From the cell containing the given text, extract its center point as [x, y] coordinate. 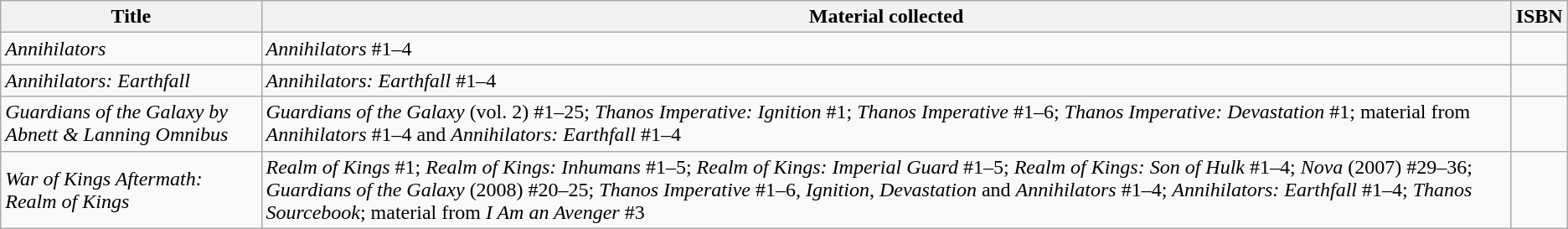
Annihilators [131, 49]
Material collected [886, 17]
Annihilators #1–4 [886, 49]
ISBN [1540, 17]
War of Kings Aftermath: Realm of Kings [131, 190]
Title [131, 17]
Guardians of the Galaxy by Abnett & Lanning Omnibus [131, 124]
Annihilators: Earthfall [131, 81]
Annihilators: Earthfall #1–4 [886, 81]
